Find where the given text appears and provide that cell's center as [X, Y] coordinate. 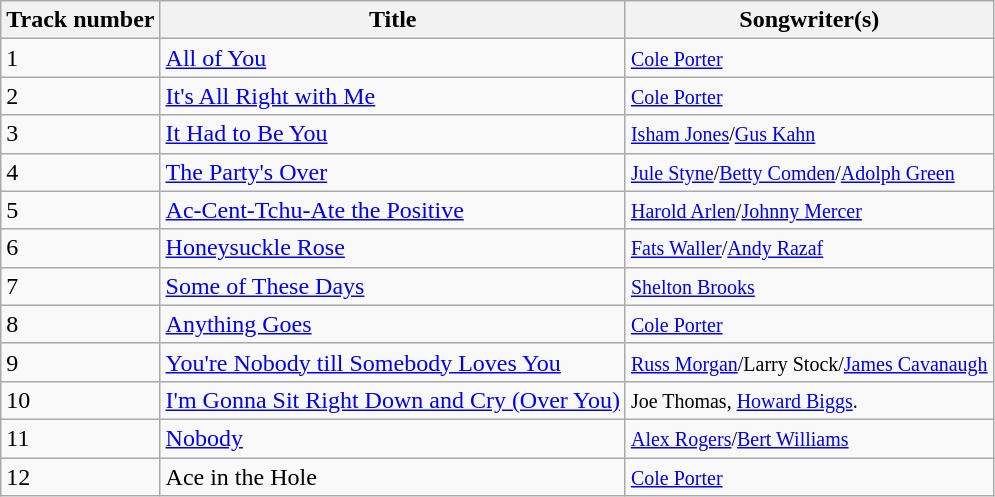
Joe Thomas, Howard Biggs. [809, 400]
Shelton Brooks [809, 286]
Isham Jones/Gus Kahn [809, 134]
1 [80, 58]
Anything Goes [392, 324]
3 [80, 134]
Some of These Days [392, 286]
7 [80, 286]
Fats Waller/Andy Razaf [809, 248]
11 [80, 438]
I'm Gonna Sit Right Down and Cry (Over You) [392, 400]
Russ Morgan/Larry Stock/James Cavanaugh [809, 362]
Track number [80, 20]
10 [80, 400]
5 [80, 210]
6 [80, 248]
Ac-Cent-Tchu-Ate the Positive [392, 210]
Alex Rogers/Bert Williams [809, 438]
2 [80, 96]
Songwriter(s) [809, 20]
It Had to Be You [392, 134]
Harold Arlen/Johnny Mercer [809, 210]
4 [80, 172]
Nobody [392, 438]
All of You [392, 58]
You're Nobody till Somebody Loves You [392, 362]
Jule Styne/Betty Comden/Adolph Green [809, 172]
9 [80, 362]
Ace in the Hole [392, 477]
The Party's Over [392, 172]
It's All Right with Me [392, 96]
Honeysuckle Rose [392, 248]
8 [80, 324]
Title [392, 20]
12 [80, 477]
